Detect which cell encompasses the target text, then output its [x, y] center coordinate. 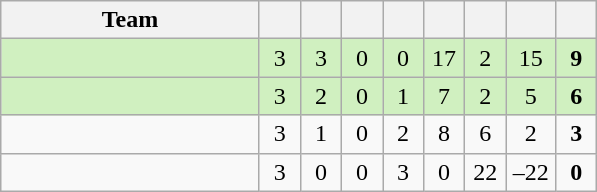
8 [444, 134]
–22 [531, 172]
17 [444, 58]
22 [486, 172]
5 [531, 96]
Team [130, 20]
7 [444, 96]
9 [576, 58]
15 [531, 58]
